Find where the given text appears and provide that cell's center as [X, Y] coordinate. 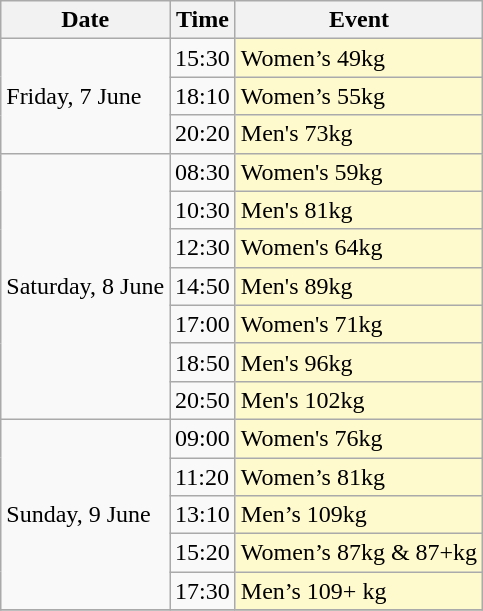
09:00 [203, 438]
Women's 64kg [358, 248]
20:50 [203, 400]
08:30 [203, 172]
Men's 96kg [358, 362]
Women’s 55kg [358, 96]
13:10 [203, 515]
Men's 102kg [358, 400]
18:10 [203, 96]
10:30 [203, 210]
Friday, 7 June [86, 96]
Men’s 109kg [358, 515]
Women’s 49kg [358, 58]
17:00 [203, 324]
Women’s 81kg [358, 477]
11:20 [203, 477]
Women's 76kg [358, 438]
12:30 [203, 248]
Men's 89kg [358, 286]
15:30 [203, 58]
18:50 [203, 362]
14:50 [203, 286]
Women’s 87kg & 87+kg [358, 553]
Sunday, 9 June [86, 514]
15:20 [203, 553]
Men’s 109+ kg [358, 591]
Date [86, 20]
20:20 [203, 134]
Women's 71kg [358, 324]
Event [358, 20]
Men's 73kg [358, 134]
Time [203, 20]
17:30 [203, 591]
Saturday, 8 June [86, 286]
Women's 59kg [358, 172]
Men's 81kg [358, 210]
